Output the [X, Y] coordinate of the center of the cell containing the given text.  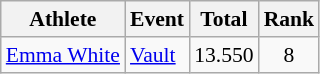
Emma White [63, 55]
8 [290, 55]
13.550 [224, 55]
Vault [157, 55]
Athlete [63, 19]
Total [224, 19]
Rank [290, 19]
Event [157, 19]
